Provide the (x, y) coordinate of the cell's center where the given text is located.  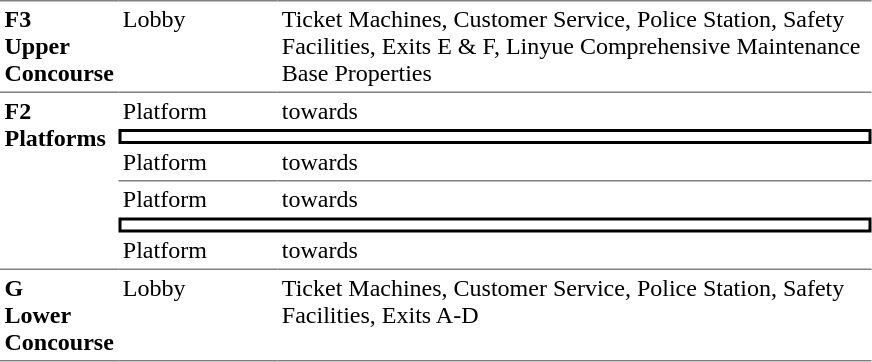
F3Upper Concourse (59, 46)
Ticket Machines, Customer Service, Police Station, Safety Facilities, Exits E & F, Linyue Comprehensive Maintenance Base Properties (574, 46)
F2Platforms (59, 182)
Ticket Machines, Customer Service, Police Station, Safety Facilities, Exits A-D (574, 316)
GLower Concourse (59, 316)
